Return the [x, y] coordinate for the center point of the cell that contains the specified text.  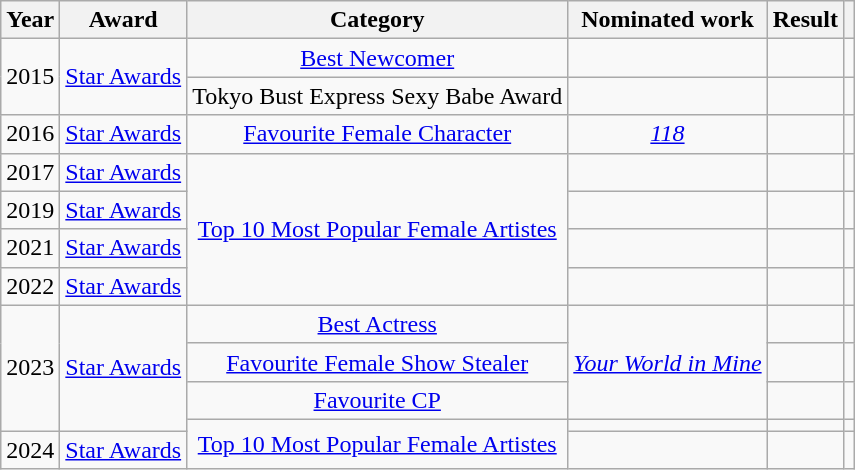
2019 [30, 210]
Year [30, 20]
118 [668, 134]
Category [378, 20]
2015 [30, 77]
Nominated work [668, 20]
Your World in Mine [668, 362]
Best Newcomer [378, 58]
Favourite Female Show Stealer [378, 362]
Tokyo Bust Express Sexy Babe Award [378, 96]
Favourite Female Character [378, 134]
Best Actress [378, 324]
Award [124, 20]
2023 [30, 368]
2016 [30, 134]
2021 [30, 248]
2017 [30, 172]
2022 [30, 286]
2024 [30, 449]
Result [805, 20]
Favourite CP [378, 400]
